For the text-containing cell, return its midpoint in (x, y) coordinate format. 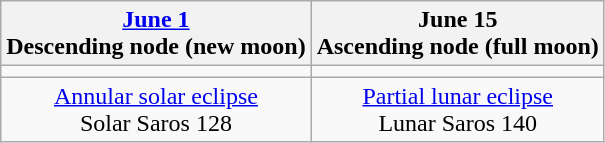
June 15Ascending node (full moon) (458, 34)
June 1Descending node (new moon) (156, 34)
Partial lunar eclipseLunar Saros 140 (458, 110)
Annular solar eclipseSolar Saros 128 (156, 110)
